Search for the cell housing the specified text and yield its (x, y) center coordinate. 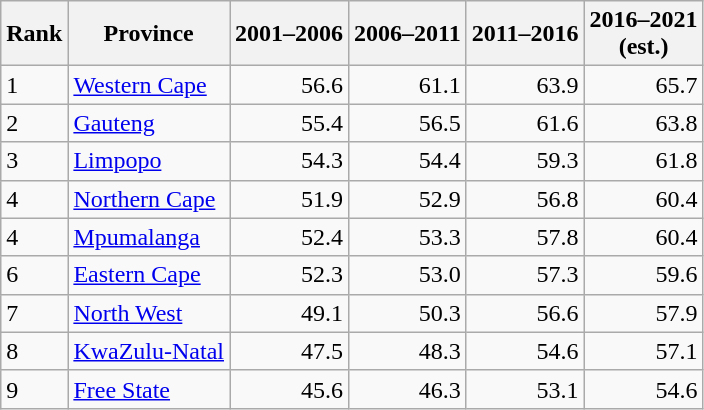
54.3 (290, 161)
61.8 (644, 161)
Eastern Cape (149, 275)
Mpumalanga (149, 237)
52.9 (408, 199)
59.6 (644, 275)
59.3 (525, 161)
7 (34, 313)
61.1 (408, 85)
61.6 (525, 123)
2016–2021(est.) (644, 34)
53.0 (408, 275)
51.9 (290, 199)
56.5 (408, 123)
50.3 (408, 313)
57.1 (644, 351)
1 (34, 85)
49.1 (290, 313)
Limpopo (149, 161)
52.3 (290, 275)
48.3 (408, 351)
57.8 (525, 237)
KwaZulu-Natal (149, 351)
45.6 (290, 389)
2006–2011 (408, 34)
9 (34, 389)
Free State (149, 389)
57.9 (644, 313)
63.8 (644, 123)
63.9 (525, 85)
46.3 (408, 389)
55.4 (290, 123)
Rank (34, 34)
Gauteng (149, 123)
47.5 (290, 351)
North West (149, 313)
Province (149, 34)
6 (34, 275)
2001–2006 (290, 34)
53.3 (408, 237)
3 (34, 161)
52.4 (290, 237)
2 (34, 123)
2011–2016 (525, 34)
56.8 (525, 199)
Northern Cape (149, 199)
54.4 (408, 161)
8 (34, 351)
57.3 (525, 275)
65.7 (644, 85)
53.1 (525, 389)
Western Cape (149, 85)
